Detect which cell encompasses the target text, then output its [X, Y] center coordinate. 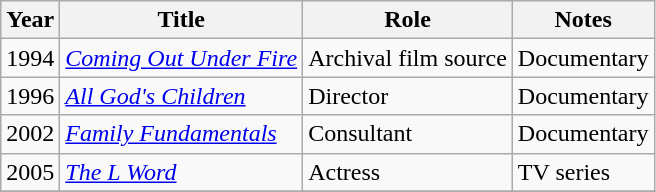
2005 [30, 172]
The L Word [182, 172]
1994 [30, 58]
2002 [30, 134]
TV series [583, 172]
Consultant [408, 134]
Archival film source [408, 58]
Title [182, 20]
Year [30, 20]
Family Fundamentals [182, 134]
Notes [583, 20]
1996 [30, 96]
All God's Children [182, 96]
Coming Out Under Fire [182, 58]
Director [408, 96]
Actress [408, 172]
Role [408, 20]
